Pinpoint the cell where the given text exists, returning its (x, y) midpoint coordinate. 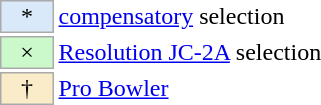
† (27, 88)
× (27, 52)
* (27, 16)
